Pinpoint the cell where the given text exists, returning its [x, y] midpoint coordinate. 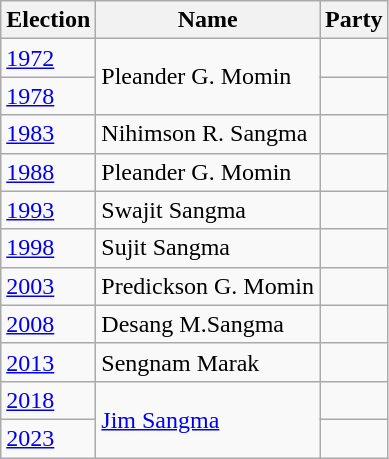
Name [208, 20]
1998 [48, 248]
2023 [48, 438]
Nihimson R. Sangma [208, 134]
Election [48, 20]
1978 [48, 96]
Party [354, 20]
2013 [48, 362]
1993 [48, 210]
2003 [48, 286]
Desang M.Sangma [208, 324]
Sujit Sangma [208, 248]
Sengnam Marak [208, 362]
2008 [48, 324]
Swajit Sangma [208, 210]
1972 [48, 58]
Predickson G. Momin [208, 286]
Jim Sangma [208, 419]
1983 [48, 134]
2018 [48, 400]
1988 [48, 172]
